From the cell containing the given text, extract its center point as [x, y] coordinate. 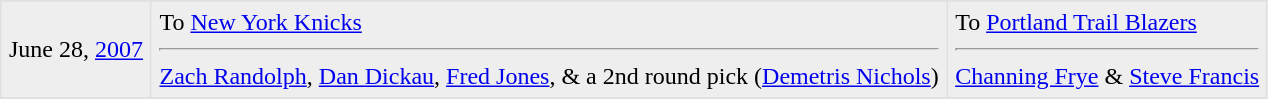
To Portland Trail Blazers Channing Frye & Steve Francis [1107, 50]
To New York Knicks Zach Randolph, Dan Dickau, Fred Jones, & a 2nd round pick (Demetris Nichols) [549, 50]
June 28, 2007 [76, 50]
